Return the (X, Y) coordinate for the center point of the cell that contains the specified text.  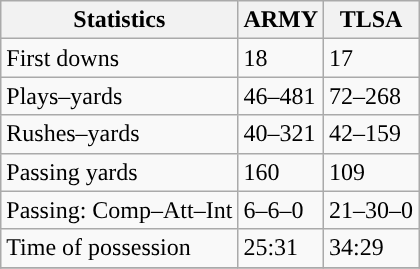
Time of possession (120, 248)
25:31 (281, 248)
Statistics (120, 20)
First downs (120, 58)
46–481 (281, 96)
Plays–yards (120, 96)
Passing yards (120, 172)
109 (372, 172)
17 (372, 58)
ARMY (281, 20)
160 (281, 172)
42–159 (372, 134)
21–30–0 (372, 210)
34:29 (372, 248)
TLSA (372, 20)
40–321 (281, 134)
Rushes–yards (120, 134)
18 (281, 58)
6–6–0 (281, 210)
72–268 (372, 96)
Passing: Comp–Att–Int (120, 210)
